Find where the given text appears and provide that cell's center as [X, Y] coordinate. 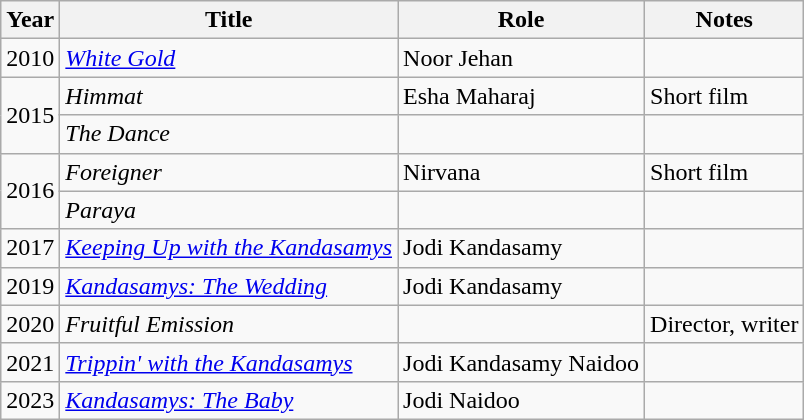
The Dance [229, 134]
Foreigner [229, 172]
2016 [30, 191]
Kandasamys: The Baby [229, 400]
Year [30, 20]
Director, writer [724, 324]
Title [229, 20]
Trippin' with the Kandasamys [229, 362]
2021 [30, 362]
Esha Maharaj [522, 96]
2010 [30, 58]
Notes [724, 20]
Role [522, 20]
Kandasamys: The Wedding [229, 286]
Jodi Kandasamy Naidoo [522, 362]
2017 [30, 248]
Jodi Naidoo [522, 400]
Keeping Up with the Kandasamys [229, 248]
Paraya [229, 210]
Himmat [229, 96]
2019 [30, 286]
2020 [30, 324]
Fruitful Emission [229, 324]
2023 [30, 400]
Noor Jehan [522, 58]
Nirvana [522, 172]
White Gold [229, 58]
2015 [30, 115]
